From the cell containing the given text, extract its center point as [X, Y] coordinate. 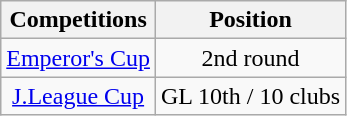
Emperor's Cup [78, 58]
GL 10th / 10 clubs [250, 96]
J.League Cup [78, 96]
Competitions [78, 20]
Position [250, 20]
2nd round [250, 58]
